From the cell containing the given text, extract its center point as (X, Y) coordinate. 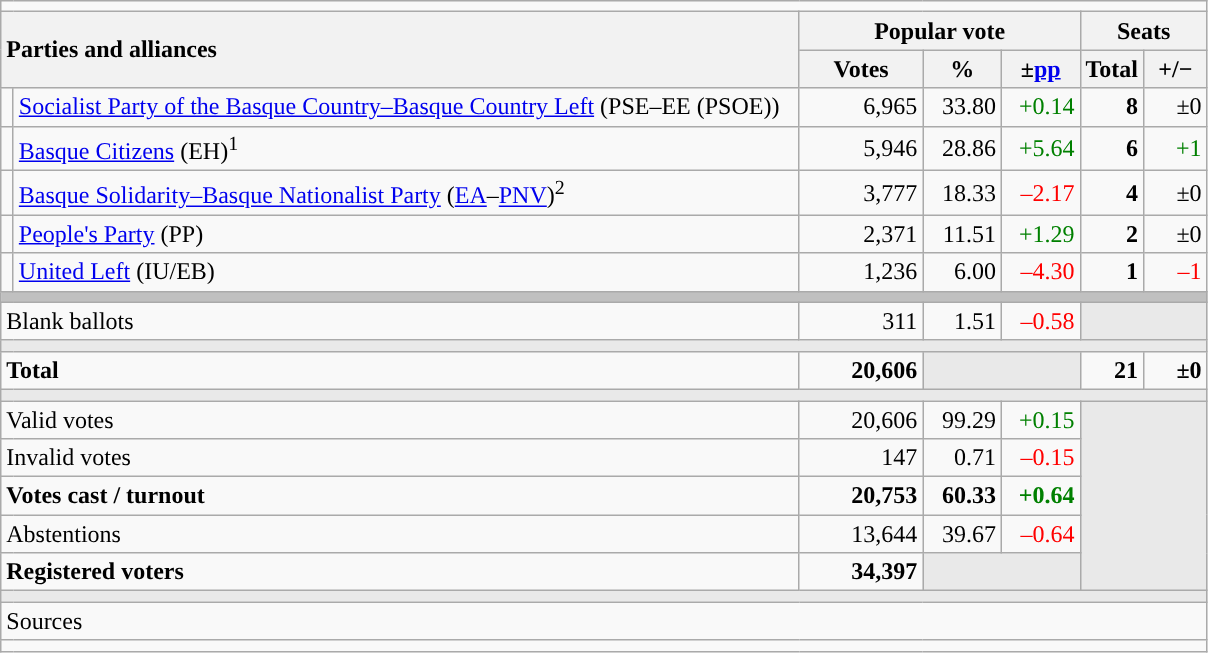
4 (1112, 194)
Socialist Party of the Basque Country–Basque Country Left (PSE–EE (PSOE)) (406, 107)
18.33 (962, 194)
Basque Solidarity–Basque Nationalist Party (EA–PNV)2 (406, 194)
33.80 (962, 107)
Votes (861, 69)
–0.15 (1040, 458)
+1 (1176, 148)
–1 (1176, 272)
21 (1112, 370)
Valid votes (400, 420)
5,946 (861, 148)
2 (1112, 234)
Basque Citizens (EH)1 (406, 148)
60.33 (962, 496)
99.29 (962, 420)
1 (1112, 272)
Invalid votes (400, 458)
3,777 (861, 194)
8 (1112, 107)
147 (861, 458)
Registered voters (400, 572)
6,965 (861, 107)
+0.14 (1040, 107)
+5.64 (1040, 148)
20,753 (861, 496)
34,397 (861, 572)
Votes cast / turnout (400, 496)
1.51 (962, 321)
Blank ballots (400, 321)
Parties and alliances (400, 50)
1,236 (861, 272)
People's Party (PP) (406, 234)
–0.58 (1040, 321)
–4.30 (1040, 272)
13,644 (861, 534)
6 (1112, 148)
% (962, 69)
311 (861, 321)
Abstentions (400, 534)
6.00 (962, 272)
+0.64 (1040, 496)
+/− (1176, 69)
2,371 (861, 234)
39.67 (962, 534)
–0.64 (1040, 534)
United Left (IU/EB) (406, 272)
+1.29 (1040, 234)
–2.17 (1040, 194)
+0.15 (1040, 420)
11.51 (962, 234)
Seats (1144, 31)
Sources (604, 621)
0.71 (962, 458)
±pp (1040, 69)
Popular vote (940, 31)
28.86 (962, 148)
